Capture the cell that displays the provided text and extract its [X, Y] central coordinate. 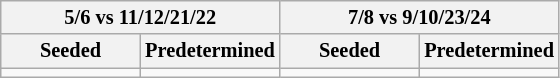
7/8 vs 9/10/23/24 [420, 17]
5/6 vs 11/12/21/22 [140, 17]
